Return [x, y] of the center of cell containing provided text 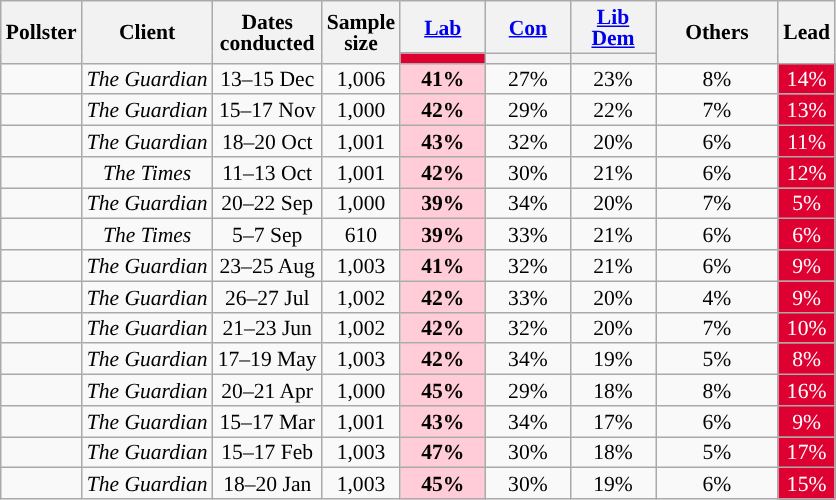
16% [806, 390]
11–13 Oct [268, 172]
20–22 Sep [268, 204]
15–17 Mar [268, 422]
13–15 Dec [268, 78]
Lib Dem [612, 27]
18–20 Jan [268, 484]
21–23 Jun [268, 328]
610 [361, 234]
1,006 [361, 78]
26–27 Jul [268, 296]
22% [612, 110]
27% [528, 78]
Lead [806, 32]
23% [612, 78]
15–17 Nov [268, 110]
15–17 Feb [268, 452]
15% [806, 484]
Others [718, 32]
4% [718, 296]
18–20 Oct [268, 142]
17–19 May [268, 360]
Lab [442, 27]
20–21 Apr [268, 390]
Client [148, 32]
5–7 Sep [268, 234]
23–25 Aug [268, 266]
Pollster [42, 32]
Datesconducted [268, 32]
Con [528, 27]
10% [806, 328]
13% [806, 110]
12% [806, 172]
Samplesize [361, 32]
47% [442, 452]
11% [806, 142]
14% [806, 78]
